Capture the cell that displays the provided text and extract its (x, y) central coordinate. 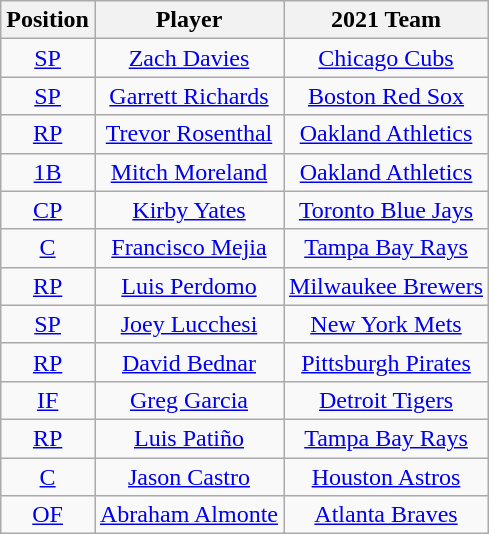
1B (48, 172)
Detroit Tigers (386, 400)
Kirby Yates (188, 210)
Abraham Almonte (188, 515)
Trevor Rosenthal (188, 134)
Atlanta Braves (386, 515)
Boston Red Sox (386, 96)
Mitch Moreland (188, 172)
Pittsburgh Pirates (386, 362)
Luis Patiño (188, 438)
Player (188, 20)
Francisco Mejia (188, 248)
Toronto Blue Jays (386, 210)
Luis Perdomo (188, 286)
Position (48, 20)
Greg Garcia (188, 400)
Jason Castro (188, 477)
David Bednar (188, 362)
New York Mets (386, 324)
2021 Team (386, 20)
CP (48, 210)
Chicago Cubs (386, 58)
OF (48, 515)
Garrett Richards (188, 96)
Zach Davies (188, 58)
Houston Astros (386, 477)
Milwaukee Brewers (386, 286)
IF (48, 400)
Joey Lucchesi (188, 324)
